Locate the cell with the specified text and output its (X, Y) center coordinate. 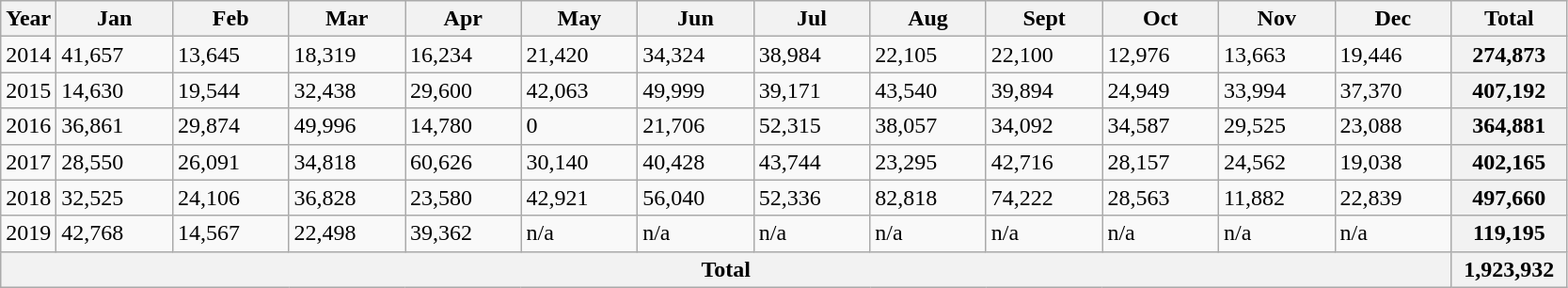
12,976 (1161, 55)
28,157 (1161, 162)
56,040 (696, 198)
29,600 (463, 90)
19,038 (1393, 162)
28,550 (115, 162)
14,567 (230, 233)
407,192 (1510, 90)
18,319 (347, 55)
497,660 (1510, 198)
2016 (28, 126)
38,984 (812, 55)
34,818 (347, 162)
33,994 (1276, 90)
74,222 (1044, 198)
Aug (928, 19)
19,446 (1393, 55)
36,828 (347, 198)
42,716 (1044, 162)
0 (579, 126)
29,525 (1276, 126)
36,861 (115, 126)
2014 (28, 55)
38,057 (928, 126)
364,881 (1510, 126)
Dec (1393, 19)
39,362 (463, 233)
Oct (1161, 19)
Jul (812, 19)
21,706 (696, 126)
Jun (696, 19)
43,540 (928, 90)
13,663 (1276, 55)
23,088 (1393, 126)
14,630 (115, 90)
40,428 (696, 162)
2019 (28, 233)
13,645 (230, 55)
Jan (115, 19)
Mar (347, 19)
37,370 (1393, 90)
23,580 (463, 198)
2017 (28, 162)
Sept (1044, 19)
2015 (28, 90)
29,874 (230, 126)
42,768 (115, 233)
19,544 (230, 90)
30,140 (579, 162)
49,999 (696, 90)
16,234 (463, 55)
24,949 (1161, 90)
34,324 (696, 55)
Nov (1276, 19)
60,626 (463, 162)
22,498 (347, 233)
24,562 (1276, 162)
39,894 (1044, 90)
52,315 (812, 126)
49,996 (347, 126)
22,100 (1044, 55)
Apr (463, 19)
2018 (28, 198)
34,587 (1161, 126)
42,921 (579, 198)
32,525 (115, 198)
42,063 (579, 90)
Feb (230, 19)
22,839 (1393, 198)
39,171 (812, 90)
26,091 (230, 162)
11,882 (1276, 198)
43,744 (812, 162)
23,295 (928, 162)
34,092 (1044, 126)
28,563 (1161, 198)
32,438 (347, 90)
119,195 (1510, 233)
Year (28, 19)
274,873 (1510, 55)
21,420 (579, 55)
24,106 (230, 198)
1,923,932 (1510, 269)
May (579, 19)
82,818 (928, 198)
41,657 (115, 55)
22,105 (928, 55)
14,780 (463, 126)
402,165 (1510, 162)
52,336 (812, 198)
